Scan for the cell matching the given text and deliver its (X, Y) coordinate at center. 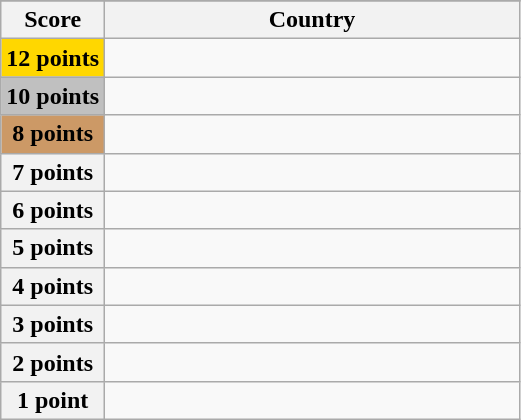
6 points (53, 210)
10 points (53, 96)
4 points (53, 286)
5 points (53, 248)
3 points (53, 324)
12 points (53, 58)
1 point (53, 400)
8 points (53, 134)
Country (312, 20)
7 points (53, 172)
2 points (53, 362)
Score (53, 20)
